Extract the [X, Y] coordinate from the center of the cell holding the provided text.  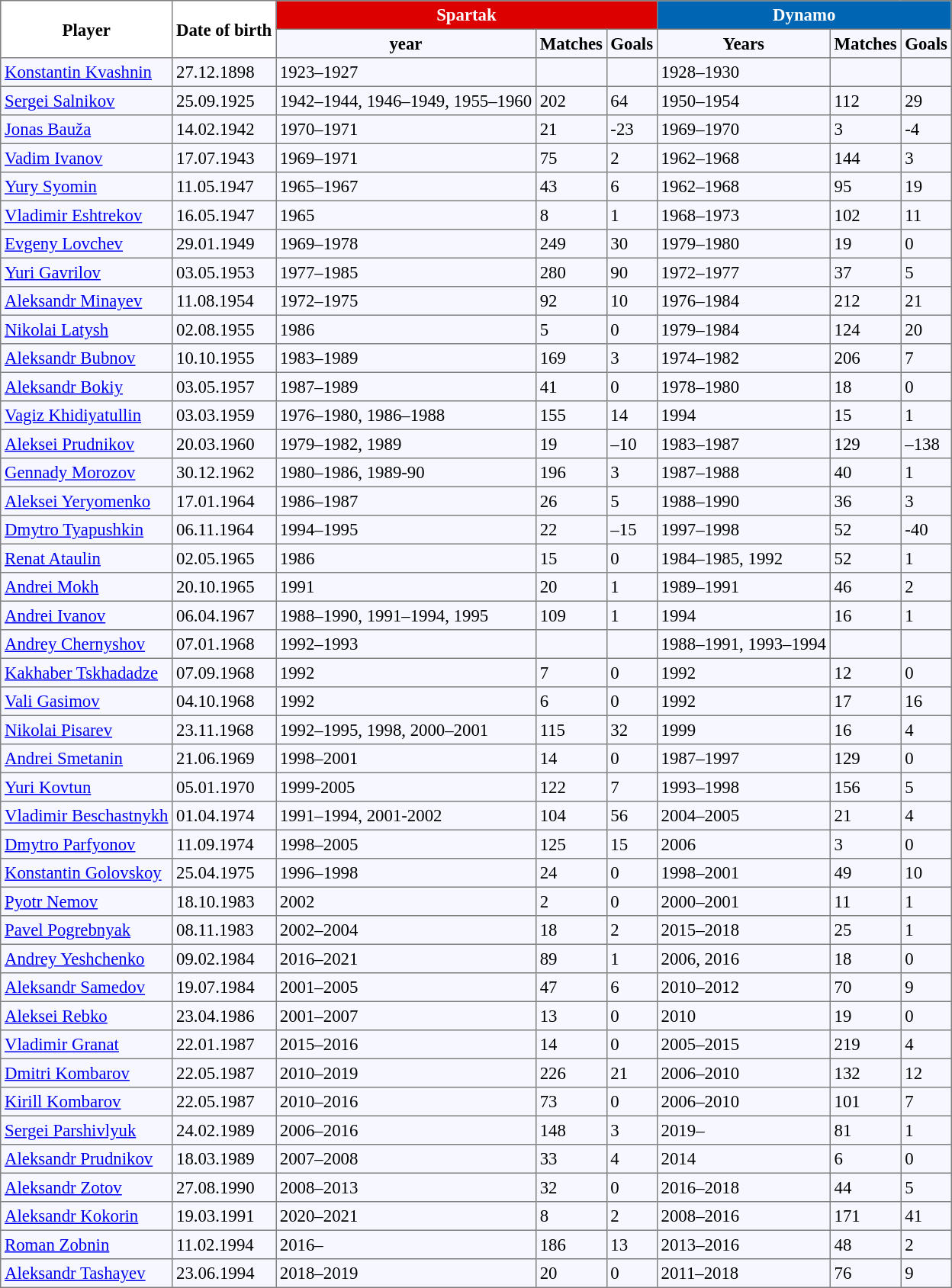
Konstantin Kvashnin [87, 72]
73 [571, 1102]
10.10.1955 [224, 358]
2005–2015 [743, 1045]
1983–1989 [406, 358]
Andrei Mokh [87, 587]
–15 [632, 530]
48 [865, 1245]
56 [632, 816]
2006–2016 [406, 1130]
1996–1998 [406, 873]
1972–1975 [406, 301]
1999 [743, 730]
Aleksei Yeryomenko [87, 501]
1989–1991 [743, 587]
23.04.1986 [224, 1016]
95 [865, 187]
Spartak [467, 15]
70 [865, 988]
Yuri Kovtun [87, 787]
1969–1970 [743, 130]
02.08.1955 [224, 329]
Konstantin Golovskoy [87, 873]
1997–1998 [743, 530]
81 [865, 1130]
Aleksei Prudnikov [87, 444]
07.09.1968 [224, 673]
1977–1985 [406, 272]
1972–1977 [743, 272]
1991–1994, 2001-2002 [406, 816]
64 [632, 101]
280 [571, 272]
1999-2005 [406, 787]
17.01.1964 [224, 501]
2010–2016 [406, 1102]
Aleksandr Prudnikov [87, 1159]
19.07.1984 [224, 988]
2007–2008 [406, 1159]
2020–2021 [406, 1216]
Renat Ataulin [87, 558]
36 [865, 501]
2002 [406, 901]
2010–2019 [406, 1073]
2018–2019 [406, 1274]
30 [632, 244]
08.11.1983 [224, 930]
2001–2005 [406, 988]
06.11.1964 [224, 530]
Dmytro Parfyonov [87, 844]
1950–1954 [743, 101]
2004–2005 [743, 816]
17.07.1943 [224, 158]
1993–1998 [743, 787]
47 [571, 988]
Evgeny Lovchev [87, 244]
2015–2016 [406, 1045]
22.01.1987 [224, 1045]
212 [865, 301]
–138 [926, 444]
Nikolai Latysh [87, 329]
2016– [406, 1245]
03.03.1959 [224, 416]
122 [571, 787]
1992–1993 [406, 644]
Sergei Salnikov [87, 101]
24 [571, 873]
Sergei Parshivlyuk [87, 1130]
20.03.1960 [224, 444]
2008–2013 [406, 1187]
Yury Syomin [87, 187]
1976–1984 [743, 301]
40 [865, 473]
23.11.1968 [224, 730]
1979–1984 [743, 329]
Aleksandr Tashayev [87, 1274]
196 [571, 473]
249 [571, 244]
1980–1986, 1989-90 [406, 473]
37 [865, 272]
206 [865, 358]
75 [571, 158]
202 [571, 101]
29 [926, 101]
19.03.1991 [224, 1216]
Dmytro Tyapushkin [87, 530]
1994–1995 [406, 530]
1986–1987 [406, 501]
25 [865, 930]
101 [865, 1102]
Vladimir Eshtrekov [87, 215]
1978–1980 [743, 387]
171 [865, 1216]
Andrey Chernyshov [87, 644]
03.05.1957 [224, 387]
-40 [926, 530]
2011–2018 [743, 1274]
1987–1997 [743, 759]
Gennady Morozov [87, 473]
2015–2018 [743, 930]
1988–1990, 1991–1994, 1995 [406, 615]
17 [865, 702]
04.10.1968 [224, 702]
1974–1982 [743, 358]
1988–1990 [743, 501]
03.05.1953 [224, 272]
30.12.1962 [224, 473]
Andrey Yeshchenko [87, 959]
1968–1973 [743, 215]
Kirill Kombarov [87, 1102]
1983–1987 [743, 444]
169 [571, 358]
22 [571, 530]
1979–1980 [743, 244]
219 [865, 1045]
2008–2016 [743, 1216]
14.02.1942 [224, 130]
20.10.1965 [224, 587]
Kakhaber Tskhadadze [87, 673]
Yuri Gavrilov [87, 272]
Vladimir Beschastnykh [87, 816]
Vagiz Khidiyatullin [87, 416]
1984–1985, 1992 [743, 558]
year [406, 43]
Dmitri Kombarov [87, 1073]
2013–2016 [743, 1245]
186 [571, 1245]
155 [571, 416]
115 [571, 730]
Aleksandr Kokorin [87, 1216]
2006 [743, 844]
2006, 2016 [743, 959]
Aleksandr Samedov [87, 988]
02.05.1965 [224, 558]
1970–1971 [406, 130]
06.04.1967 [224, 615]
33 [571, 1159]
2000–2001 [743, 901]
11.02.1994 [224, 1245]
44 [865, 1187]
23.06.1994 [224, 1274]
16.05.1947 [224, 215]
89 [571, 959]
Vadim Ivanov [87, 158]
1923–1927 [406, 72]
18.03.1989 [224, 1159]
Andrei Ivanov [87, 615]
1965–1967 [406, 187]
-4 [926, 130]
11.08.1954 [224, 301]
27.08.1990 [224, 1187]
Aleksandr Zotov [87, 1187]
Player [87, 29]
Vladimir Granat [87, 1045]
1969–1971 [406, 158]
Pavel Pogrebnyak [87, 930]
Jonas Bauža [87, 130]
124 [865, 329]
11.09.1974 [224, 844]
2010–2012 [743, 988]
102 [865, 215]
148 [571, 1130]
2016–2018 [743, 1187]
104 [571, 816]
1942–1944, 1946–1949, 1955–1960 [406, 101]
1969–1978 [406, 244]
-23 [632, 130]
24.02.1989 [224, 1130]
109 [571, 615]
1992–1995, 1998, 2000–2001 [406, 730]
27.12.1898 [224, 72]
Nikolai Pisarev [87, 730]
–10 [632, 444]
1988–1991, 1993–1994 [743, 644]
09.02.1984 [224, 959]
2002–2004 [406, 930]
Dynamo [804, 15]
49 [865, 873]
2016–2021 [406, 959]
11.05.1947 [224, 187]
29.01.1949 [224, 244]
Roman Zobnin [87, 1245]
25.04.1975 [224, 873]
1976–1980, 1986–1988 [406, 416]
156 [865, 787]
132 [865, 1073]
07.01.1968 [224, 644]
1979–1982, 1989 [406, 444]
76 [865, 1274]
Pyotr Nemov [87, 901]
Aleksandr Minayev [87, 301]
Aleksandr Bubnov [87, 358]
Years [743, 43]
Date of birth [224, 29]
1998–2005 [406, 844]
43 [571, 187]
Vali Gasimov [87, 702]
2014 [743, 1159]
25.09.1925 [224, 101]
18.10.1983 [224, 901]
1987–1989 [406, 387]
2010 [743, 1016]
21.06.1969 [224, 759]
226 [571, 1073]
112 [865, 101]
Andrei Smetanin [87, 759]
144 [865, 158]
26 [571, 501]
46 [865, 587]
1928–1930 [743, 72]
90 [632, 272]
05.01.1970 [224, 787]
2019– [743, 1130]
Aleksei Rebko [87, 1016]
01.04.1974 [224, 816]
Aleksandr Bokiy [87, 387]
2001–2007 [406, 1016]
1991 [406, 587]
1987–1988 [743, 473]
1965 [406, 215]
125 [571, 844]
92 [571, 301]
